Pinpoint the cell where the given text exists, returning its [X, Y] midpoint coordinate. 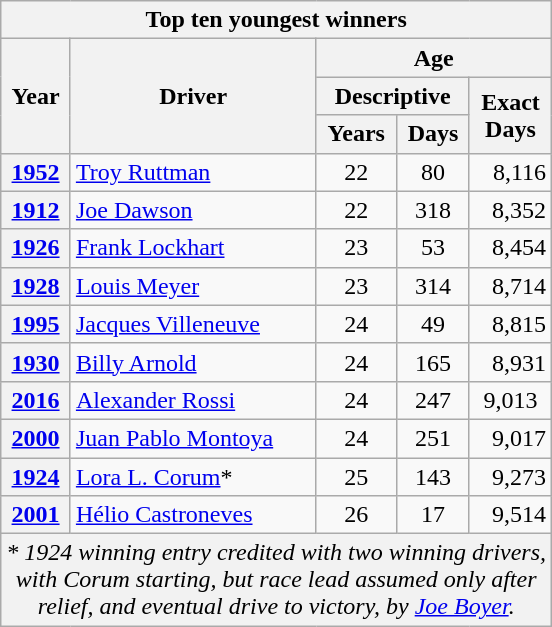
ExactDays [510, 115]
Years [356, 134]
Alexander Rossi [193, 400]
165 [434, 362]
49 [434, 324]
Troy Ruttman [193, 172]
8,931 [510, 362]
9,514 [510, 515]
Top ten youngest winners [276, 20]
Jacques Villeneuve [193, 324]
Juan Pablo Montoya [193, 438]
1952 [36, 172]
Joe Dawson [193, 210]
143 [434, 477]
8,714 [510, 286]
Days [434, 134]
Driver [193, 96]
8,352 [510, 210]
1924 [36, 477]
2000 [36, 438]
Year [36, 96]
9,013 [510, 400]
9,273 [510, 477]
17 [434, 515]
9,017 [510, 438]
2001 [36, 515]
1912 [36, 210]
Hélio Castroneves [193, 515]
1926 [36, 248]
26 [356, 515]
8,116 [510, 172]
318 [434, 210]
Age [434, 58]
53 [434, 248]
1930 [36, 362]
Billy Arnold [193, 362]
314 [434, 286]
2016 [36, 400]
Louis Meyer [193, 286]
25 [356, 477]
8,454 [510, 248]
1928 [36, 286]
1995 [36, 324]
80 [434, 172]
Frank Lockhart [193, 248]
Lora L. Corum* [193, 477]
247 [434, 400]
8,815 [510, 324]
251 [434, 438]
Descriptive [392, 96]
